Determine the (x, y) coordinate at the center of the cell enclosing the given text.  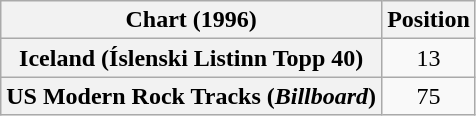
75 (429, 96)
Iceland (Íslenski Listinn Topp 40) (192, 58)
US Modern Rock Tracks (Billboard) (192, 96)
13 (429, 58)
Position (429, 20)
Chart (1996) (192, 20)
